Provide the [x, y] coordinate of the cell's center where the given text is located.  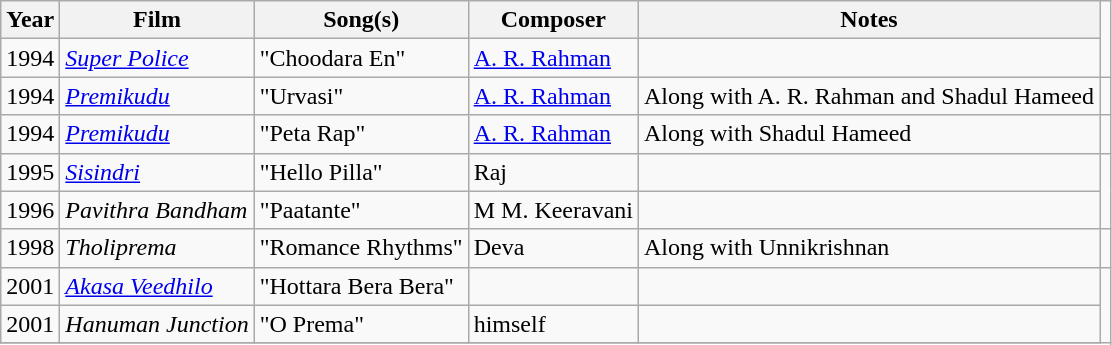
Along with Shadul Hameed [870, 134]
1995 [30, 172]
Composer [553, 20]
Along with A. R. Rahman and Shadul Hameed [870, 96]
himself [553, 324]
"Peta Rap" [361, 134]
"Hello Pilla" [361, 172]
1998 [30, 248]
M M. Keeravani [553, 210]
1996 [30, 210]
Year [30, 20]
Deva [553, 248]
Along with Unnikrishnan [870, 248]
Pavithra Bandham [157, 210]
"O Prema" [361, 324]
Super Police [157, 58]
Raj [553, 172]
Film [157, 20]
"Paatante" [361, 210]
Notes [870, 20]
Sisindri [157, 172]
Hanuman Junction [157, 324]
Akasa Veedhilo [157, 286]
Tholiprema [157, 248]
"Urvasi" [361, 96]
"Choodara En" [361, 58]
"Romance Rhythms" [361, 248]
"Hottara Bera Bera" [361, 286]
Song(s) [361, 20]
